Provide the [X, Y] coordinate of the cell's center where the given text is located.  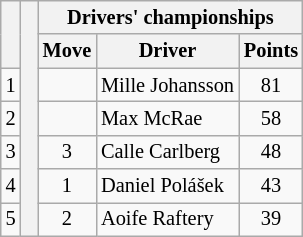
Drivers' championships [170, 17]
5 [11, 219]
Daniel Polášek [168, 186]
Aoife Raftery [168, 219]
Mille Johansson [168, 85]
Calle Carlberg [168, 152]
Max McRae [168, 118]
43 [271, 186]
Driver [168, 51]
48 [271, 152]
4 [11, 186]
Points [271, 51]
81 [271, 85]
58 [271, 118]
Move [67, 51]
39 [271, 219]
